Output the (X, Y) coordinate of the center of the cell containing the given text.  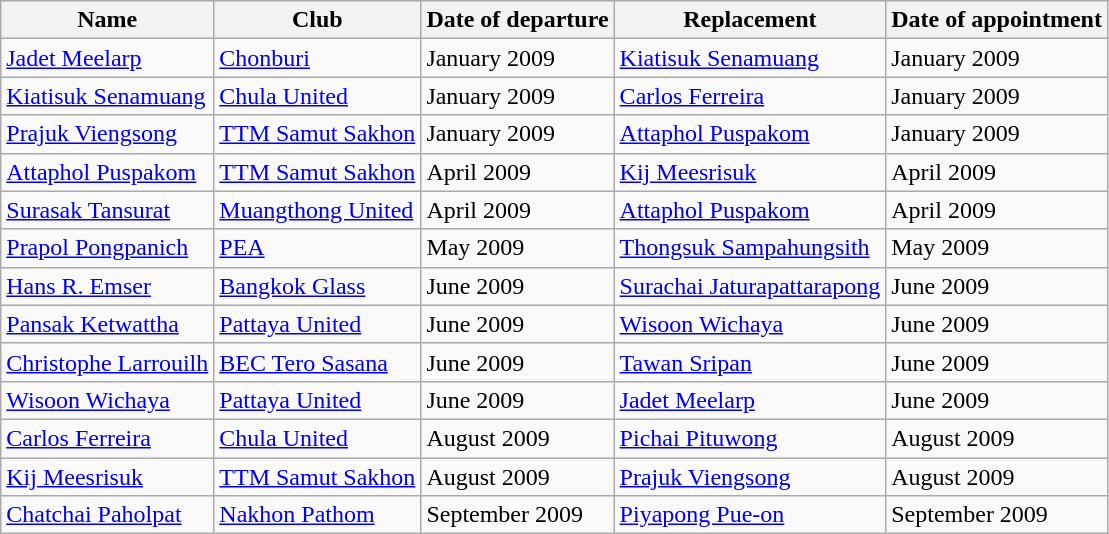
Club (318, 20)
Muangthong United (318, 210)
Date of departure (518, 20)
BEC Tero Sasana (318, 362)
Replacement (750, 20)
Name (108, 20)
Nakhon Pathom (318, 515)
Chatchai Paholpat (108, 515)
Christophe Larrouilh (108, 362)
Piyapong Pue-on (750, 515)
Date of appointment (997, 20)
Tawan Sripan (750, 362)
Hans R. Emser (108, 286)
PEA (318, 248)
Prapol Pongpanich (108, 248)
Surasak Tansurat (108, 210)
Pichai Pituwong (750, 438)
Bangkok Glass (318, 286)
Thongsuk Sampahungsith (750, 248)
Surachai Jaturapattarapong (750, 286)
Pansak Ketwattha (108, 324)
Chonburi (318, 58)
